Find where the given text appears and provide that cell's center as [x, y] coordinate. 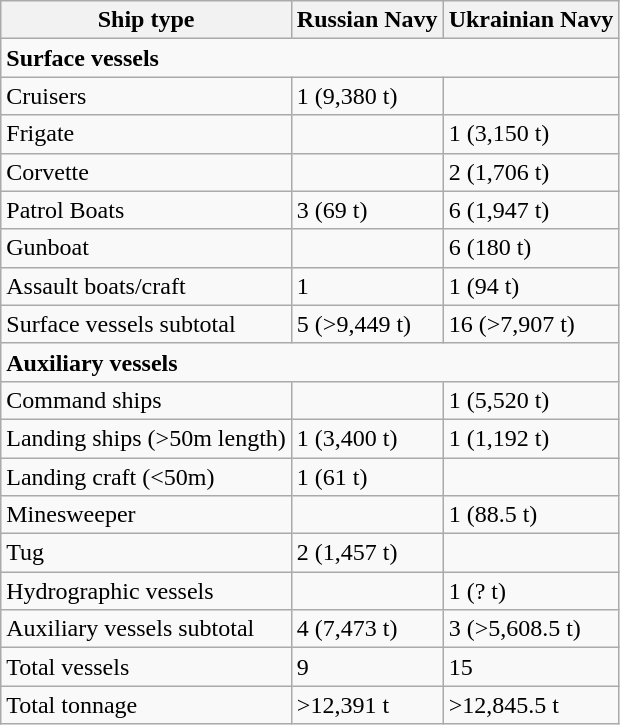
Landing ships (>50m length) [146, 438]
>12,845.5 t [531, 705]
9 [367, 667]
Assault boats/craft [146, 286]
1 (61 t) [367, 477]
1 (1,192 t) [531, 438]
3 (>5,608.5 t) [531, 629]
16 (>7,907 t) [531, 324]
5 (>9,449 t) [367, 324]
Tug [146, 553]
Surface vessels subtotal [146, 324]
Hydrographic vessels [146, 591]
Corvette [146, 172]
1 (94 t) [531, 286]
Russian Navy [367, 20]
3 (69 t) [367, 210]
Landing craft (<50m) [146, 477]
1 (88.5 t) [531, 515]
1 [367, 286]
1 (5,520 t) [531, 400]
2 (1,457 t) [367, 553]
1 (3,150 t) [531, 134]
>12,391 t [367, 705]
1 (? t) [531, 591]
Minesweeper [146, 515]
1 (9,380 t) [367, 96]
Auxiliary vessels [310, 362]
Ship type [146, 20]
Auxiliary vessels subtotal [146, 629]
2 (1,706 t) [531, 172]
6 (180 t) [531, 248]
Command ships [146, 400]
4 (7,473 t) [367, 629]
Frigate [146, 134]
Gunboat [146, 248]
1 (3,400 t) [367, 438]
6 (1,947 t) [531, 210]
Total vessels [146, 667]
Patrol Boats [146, 210]
Ukrainian Navy [531, 20]
Cruisers [146, 96]
Total tonnage [146, 705]
15 [531, 667]
Surface vessels [310, 58]
